Pinpoint the cell where the given text exists, returning its [x, y] midpoint coordinate. 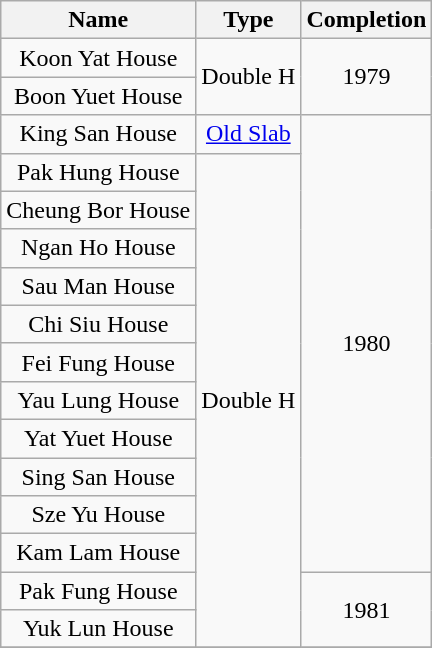
1980 [366, 344]
Ngan Ho House [98, 248]
Yuk Lun House [98, 629]
Name [98, 20]
Koon Yat House [98, 58]
Chi Siu House [98, 324]
Cheung Bor House [98, 210]
Type [248, 20]
1979 [366, 77]
Sze Yu House [98, 515]
Fei Fung House [98, 362]
1981 [366, 610]
Completion [366, 20]
Sau Man House [98, 286]
Kam Lam House [98, 553]
Old Slab [248, 134]
Yat Yuet House [98, 438]
Pak Hung House [98, 172]
Pak Fung House [98, 591]
Boon Yuet House [98, 96]
Yau Lung House [98, 400]
Sing San House [98, 477]
King San House [98, 134]
